Locate the cell with the specified text and output its [X, Y] center coordinate. 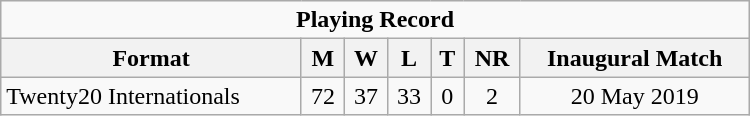
2 [492, 96]
37 [366, 96]
Twenty20 Internationals [152, 96]
Playing Record [375, 20]
20 May 2019 [634, 96]
72 [322, 96]
M [322, 58]
0 [448, 96]
NR [492, 58]
33 [410, 96]
L [410, 58]
W [366, 58]
Inaugural Match [634, 58]
Format [152, 58]
T [448, 58]
